Extract the [x, y] coordinate from the center of the cell holding the provided text.  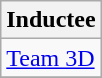
Team 3D [51, 58]
Inductee [51, 20]
